For the text-containing cell, return its midpoint in (x, y) coordinate format. 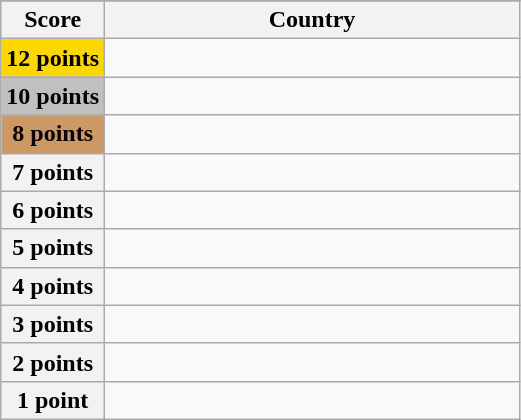
10 points (53, 96)
12 points (53, 58)
Country (312, 20)
Score (53, 20)
1 point (53, 400)
2 points (53, 362)
8 points (53, 134)
4 points (53, 286)
5 points (53, 248)
3 points (53, 324)
7 points (53, 172)
6 points (53, 210)
